Pinpoint the cell where the given text exists, returning its [X, Y] midpoint coordinate. 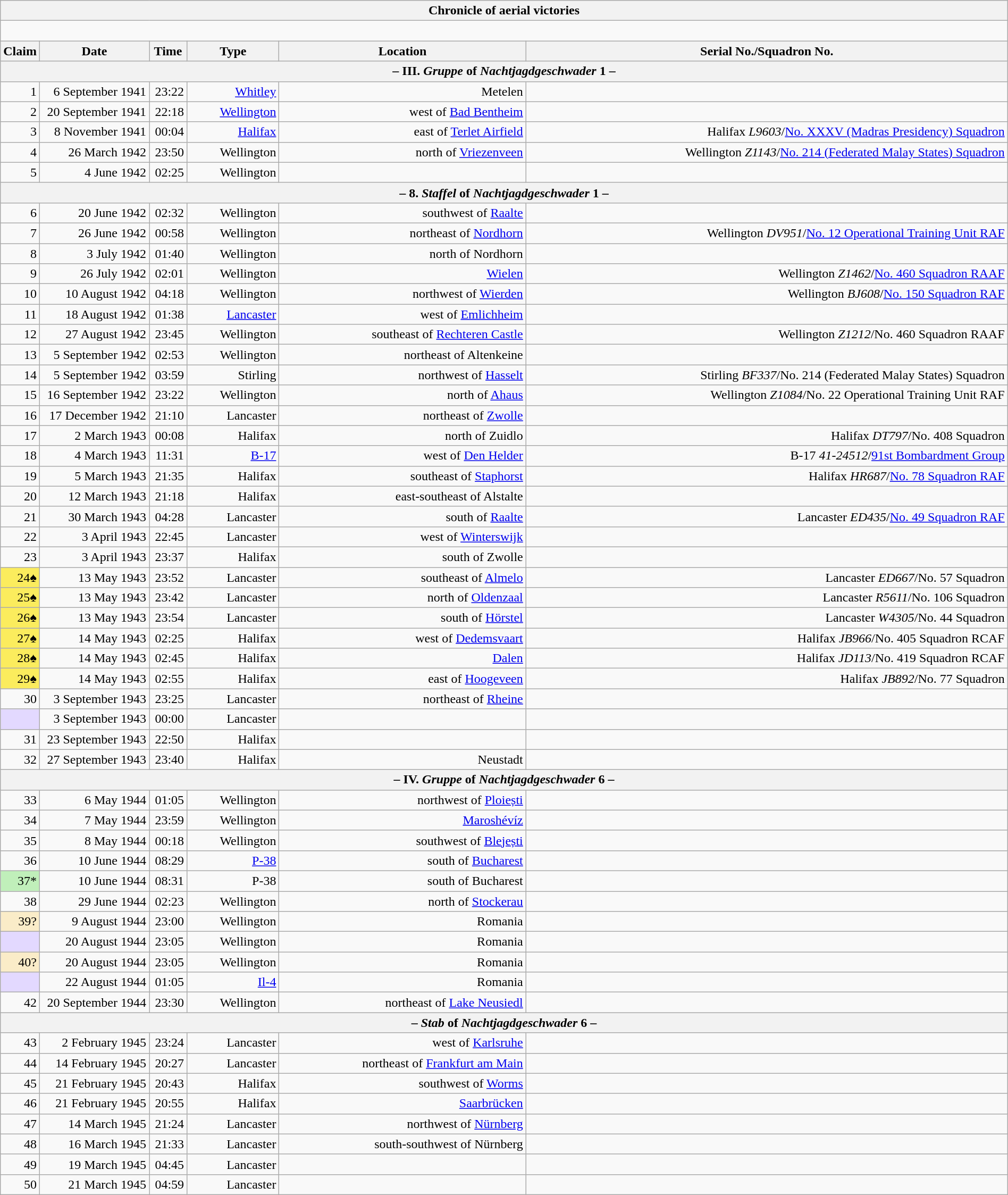
southwest of Worms [402, 1083]
38 [20, 901]
01:38 [168, 314]
Dalen [402, 658]
44 [20, 1063]
20 September 1941 [94, 112]
00:00 [168, 719]
02:55 [168, 679]
23:30 [168, 1002]
southeast of Almelo [402, 577]
9 [20, 274]
Date [94, 51]
47 [20, 1124]
south of Raalte [402, 516]
east of Hoogeveen [402, 679]
29 June 1944 [94, 901]
14 March 1945 [94, 1124]
east of Terlet Airfield [402, 132]
50 [20, 1184]
Maroshévíz [402, 820]
46 [20, 1104]
21 March 1945 [94, 1184]
Wellington Z1462/No. 460 Squadron RAAF [767, 274]
00:08 [168, 436]
23:25 [168, 699]
24♠ [20, 577]
45 [20, 1083]
10 [20, 294]
08:31 [168, 881]
6 September 1941 [94, 91]
Wellington DV951/No. 12 Operational Training Unit RAF [767, 233]
southeast of Rechteren Castle [402, 335]
northwest of Nürnberg [402, 1124]
west of Dedemsvaart [402, 638]
23:24 [168, 1043]
28♠ [20, 658]
Chronicle of aerial victories [504, 11]
04:59 [168, 1184]
northeast of Frankfurt am Main [402, 1063]
13 [20, 355]
08:29 [168, 860]
– 8. Staffel of Nachtjagdgeschwader 1 – [504, 193]
04:28 [168, 516]
Saarbrücken [402, 1104]
33 [20, 800]
Lancaster ED667/No. 57 Squadron [767, 577]
Wellington Z1212/No. 460 Squadron RAAF [767, 335]
23:45 [168, 335]
26 July 1942 [94, 274]
north of Zuidlo [402, 436]
21:10 [168, 415]
2 February 1945 [94, 1043]
23 [20, 557]
Stirling BF337/No. 214 (Federated Malay States) Squadron [767, 375]
32 [20, 759]
12 March 1943 [94, 496]
30 [20, 699]
27♠ [20, 638]
22:45 [168, 537]
– III. Gruppe of Nachtjagdgeschwader 1 – [504, 71]
B-17 [233, 456]
12 [20, 335]
27 September 1943 [94, 759]
6 May 1944 [94, 800]
northwest of Ploiești [402, 800]
36 [20, 860]
23:50 [168, 152]
north of Vriezenveen [402, 152]
23:37 [168, 557]
37* [20, 881]
northeast of Altenkeine [402, 355]
19 March 1945 [94, 1164]
northeast of Lake Neusiedl [402, 1002]
31 [20, 739]
16 September 1942 [94, 395]
19 [20, 476]
Lancaster R5611/No. 106 Squadron [767, 598]
4 June 1942 [94, 172]
Il-4 [233, 982]
west of Emlichheim [402, 314]
02:53 [168, 355]
40? [20, 962]
14 February 1945 [94, 1063]
north of Ahaus [402, 395]
7 May 1944 [94, 820]
south-southwest of Nürnberg [402, 1144]
Lancaster W4305/No. 44 Squadron [767, 618]
02:45 [168, 658]
23:52 [168, 577]
23:00 [168, 922]
34 [20, 820]
23:42 [168, 598]
Halifax DT797/No. 408 Squadron [767, 436]
8 November 1941 [94, 132]
Wielen [402, 274]
21:24 [168, 1124]
Halifax JB892/No. 77 Squadron [767, 679]
5 [20, 172]
Wellington Z1143/No. 214 (Federated Malay States) Squadron [767, 152]
26 June 1942 [94, 233]
southeast of Staphorst [402, 476]
18 [20, 456]
00:18 [168, 840]
Metelen [402, 91]
10 August 1942 [94, 294]
west of Karlsruhe [402, 1043]
Wellington Z1084/No. 22 Operational Training Unit RAF [767, 395]
02:01 [168, 274]
23:54 [168, 618]
21:35 [168, 476]
– IV. Gruppe of Nachtjagdgeschwader 6 – [504, 780]
25♠ [20, 598]
Halifax JD113/No. 419 Squadron RCAF [767, 658]
17 December 1942 [94, 415]
northwest of Wierden [402, 294]
Location [402, 51]
26♠ [20, 618]
22:18 [168, 112]
01:40 [168, 254]
6 [20, 213]
north of Oldenzaal [402, 598]
Neustadt [402, 759]
Type [233, 51]
northeast of Rheine [402, 699]
Serial No./Squadron No. [767, 51]
south of Zwolle [402, 557]
3 [20, 132]
21 [20, 516]
43 [20, 1043]
49 [20, 1164]
04:18 [168, 294]
5 March 1943 [94, 476]
southwest of Blejești [402, 840]
48 [20, 1144]
Stirling [233, 375]
21:33 [168, 1144]
Halifax L9603/No. XXXV (Madras Presidency) Squadron [767, 132]
Time [168, 51]
Whitley [233, 91]
east-southeast of Alstalte [402, 496]
22 August 1944 [94, 982]
20 September 1944 [94, 1002]
Wellington BJ608/No. 150 Squadron RAF [767, 294]
23:59 [168, 820]
39? [20, 922]
4 March 1943 [94, 456]
B-17 41-24512/91st Bombardment Group [767, 456]
2 March 1943 [94, 436]
00:58 [168, 233]
Claim [20, 51]
16 March 1945 [94, 1144]
northeast of Zwolle [402, 415]
23 September 1943 [94, 739]
west of Bad Bentheim [402, 112]
27 August 1942 [94, 335]
20 [20, 496]
southwest of Raalte [402, 213]
17 [20, 436]
04:45 [168, 1164]
3 July 1942 [94, 254]
north of Nordhorn [402, 254]
42 [20, 1002]
north of Stockerau [402, 901]
Halifax HR687/No. 78 Squadron RAF [767, 476]
35 [20, 840]
11 [20, 314]
02:23 [168, 901]
21:18 [168, 496]
– Stab of Nachtjagdgeschwader 6 – [504, 1023]
7 [20, 233]
03:59 [168, 375]
22:50 [168, 739]
4 [20, 152]
15 [20, 395]
9 August 1944 [94, 922]
northeast of Nordhorn [402, 233]
2 [20, 112]
26 March 1942 [94, 152]
14 [20, 375]
west of Winterswijk [402, 537]
16 [20, 415]
22 [20, 537]
18 August 1942 [94, 314]
20:43 [168, 1083]
20:27 [168, 1063]
1 [20, 91]
Lancaster ED435/No. 49 Squadron RAF [767, 516]
20 June 1942 [94, 213]
west of Den Helder [402, 456]
02:32 [168, 213]
29♠ [20, 679]
south of Hörstel [402, 618]
20:55 [168, 1104]
8 May 1944 [94, 840]
23:40 [168, 759]
8 [20, 254]
Halifax JB966/No. 405 Squadron RCAF [767, 638]
northwest of Hasselt [402, 375]
11:31 [168, 456]
30 March 1943 [94, 516]
00:04 [168, 132]
